Find where the given text appears and provide that cell's center as (X, Y) coordinate. 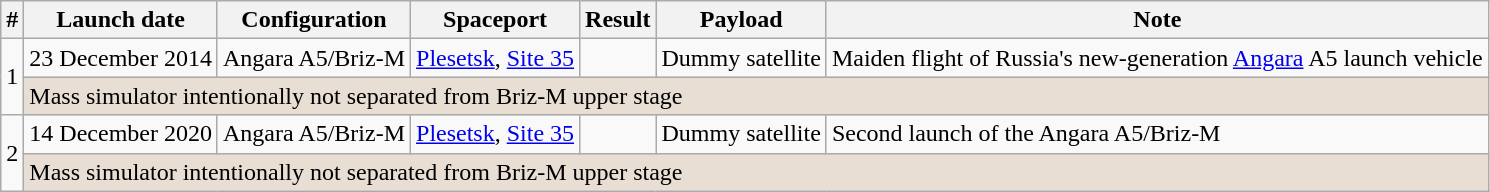
1 (12, 77)
Launch date (121, 20)
23 December 2014 (121, 58)
Spaceport (496, 20)
Configuration (314, 20)
# (12, 20)
Result (618, 20)
14 December 2020 (121, 134)
Note (1157, 20)
Maiden flight of Russia's new-generation Angara A5 launch vehicle (1157, 58)
2 (12, 153)
Second launch of the Angara A5/Briz-M (1157, 134)
Payload (741, 20)
